Determine the [X, Y] coordinate at the center of the cell enclosing the given text.  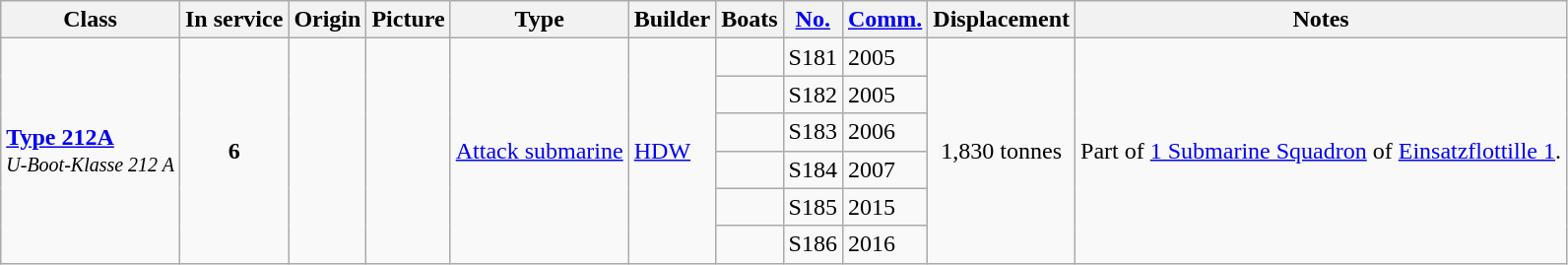
2006 [884, 132]
Type 212AU-Boot-Klasse 212 A [91, 151]
S185 [813, 207]
Picture [408, 20]
In service [233, 20]
Attack submarine [540, 151]
S181 [813, 57]
6 [233, 151]
Part of 1 Submarine Squadron of Einsatzflottille 1. [1322, 151]
Displacement [1002, 20]
2016 [884, 244]
S183 [813, 132]
Builder [672, 20]
Class [91, 20]
Origin [327, 20]
Type [540, 20]
S182 [813, 95]
1,830 tonnes [1002, 151]
S184 [813, 169]
S186 [813, 244]
No. [813, 20]
Boats [750, 20]
HDW [672, 151]
2007 [884, 169]
Comm. [884, 20]
2015 [884, 207]
Notes [1322, 20]
